Provide the [X, Y] coordinate of the cell's center where the given text is located.  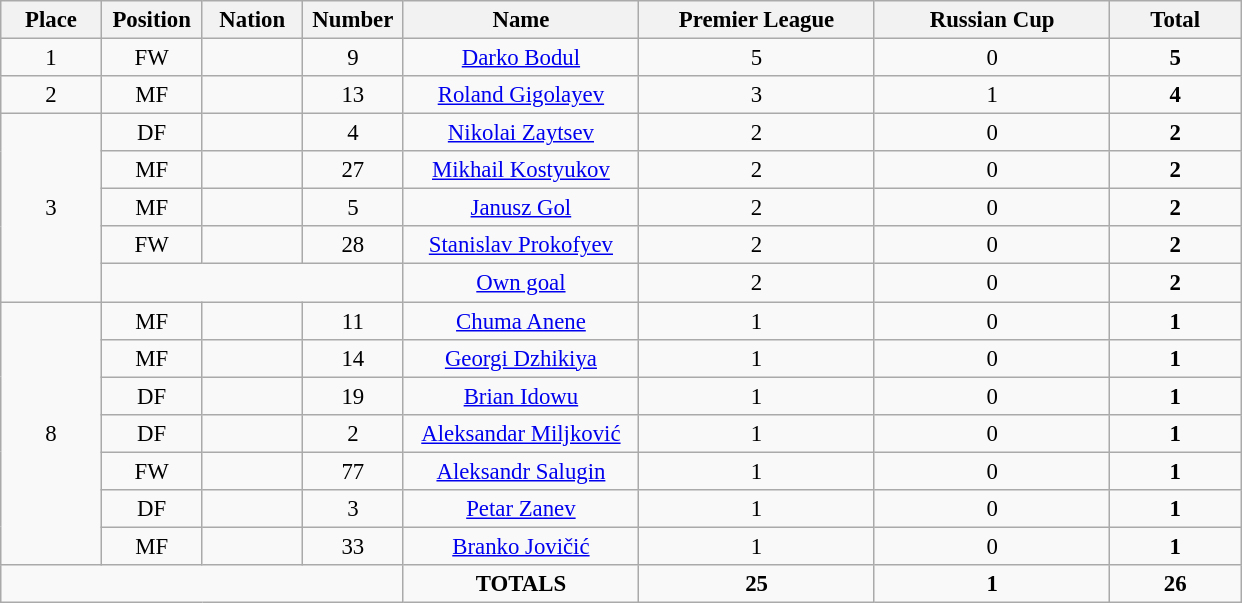
77 [354, 471]
Roland Gigolayev [521, 95]
27 [354, 170]
14 [354, 358]
Petar Zanev [521, 509]
Aleksandr Salugin [521, 471]
Position [152, 20]
Georgi Dzhikiya [521, 358]
Nation [252, 20]
Stanislav Prokofyev [521, 245]
11 [354, 321]
33 [354, 546]
28 [354, 245]
Total [1176, 20]
26 [1176, 584]
Mikhail Kostyukov [521, 170]
Branko Jovičić [521, 546]
Number [354, 20]
13 [354, 95]
TOTALS [521, 584]
9 [354, 58]
19 [354, 396]
Place [52, 20]
25 [757, 584]
Brian Idowu [521, 396]
Janusz Gol [521, 208]
Name [521, 20]
Aleksandar Miljković [521, 433]
Chuma Anene [521, 321]
Darko Bodul [521, 58]
Premier League [757, 20]
8 [52, 434]
Russian Cup [992, 20]
Own goal [521, 283]
Nikolai Zaytsev [521, 133]
